Pinpoint the cell where the given text exists, returning its (x, y) midpoint coordinate. 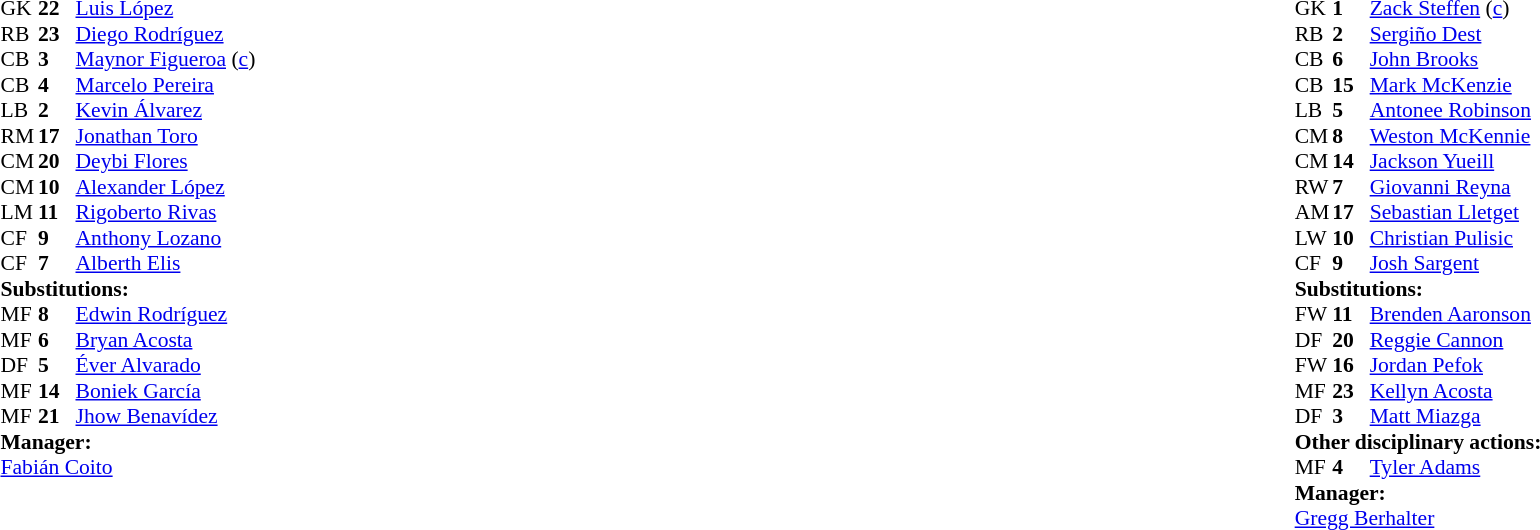
LW (1314, 238)
21 (57, 417)
Bryan Acosta (166, 340)
Éver Alvarado (166, 365)
Anthony Lozano (166, 238)
RM (19, 136)
16 (1351, 365)
Marcelo Pereira (166, 85)
Alexander López (166, 187)
15 (1351, 85)
LM (19, 213)
RW (1314, 187)
Jonathan Toro (166, 136)
Kevin Álvarez (166, 111)
AM (1314, 213)
Edwin Rodríguez (166, 315)
Substitutions: (128, 289)
Fabián Coito (128, 467)
Alberth Elis (166, 263)
Rigoberto Rivas (166, 213)
Maynor Figueroa (c) (166, 59)
Diego Rodríguez (166, 34)
Manager: (128, 442)
Jhow Benavídez (166, 417)
Boniek García (166, 391)
Deybi Flores (166, 161)
